Provide the [x, y] coordinate of the cell's center where the given text is located.  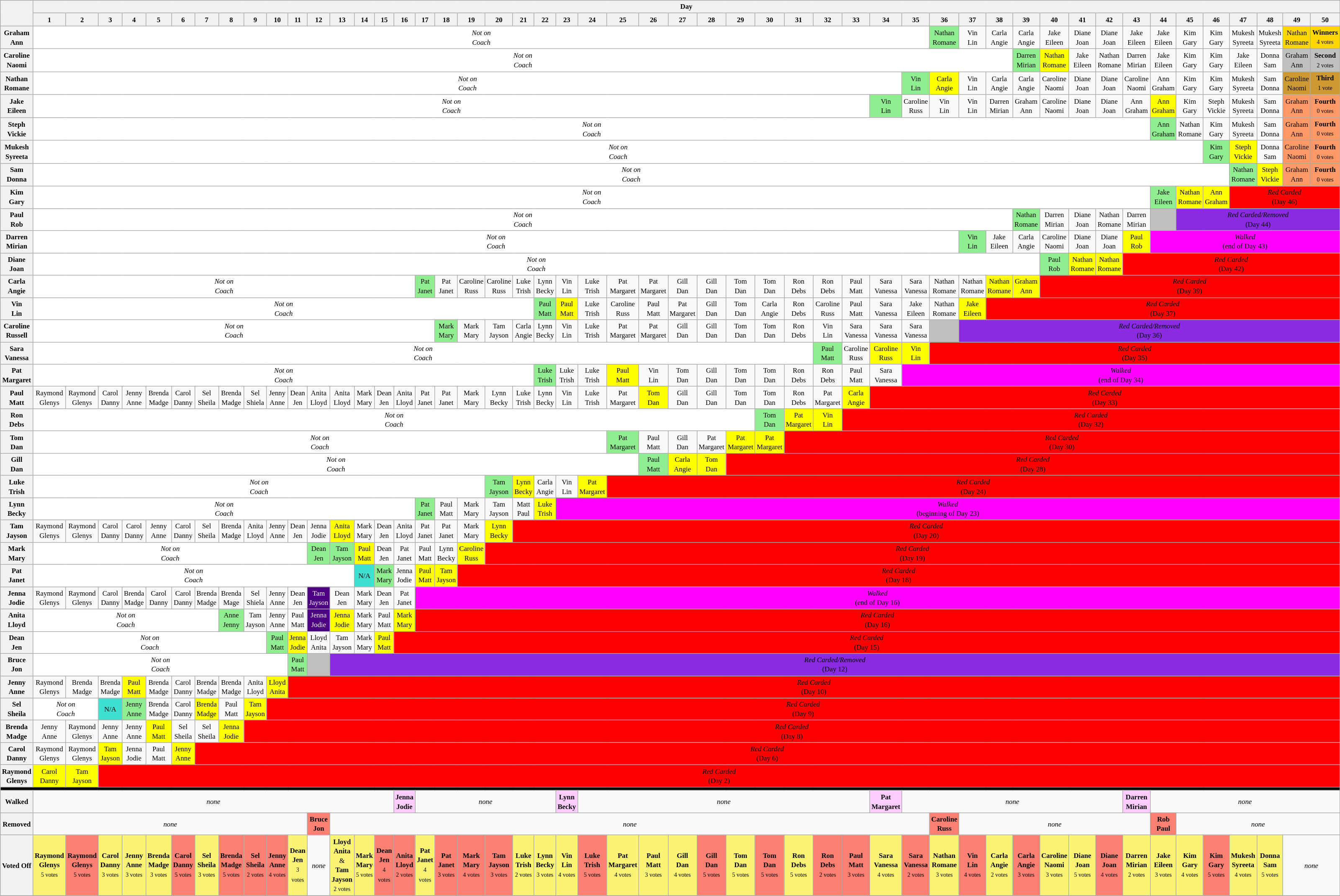
Red Carded(Day 18) [898, 576]
AnneJenny [231, 620]
9 [255, 20]
RobPaul [1163, 824]
Red Carded(Day 8) [792, 731]
NathanRomane3 votes [944, 865]
RonDebs2 votes [828, 865]
Red Carded(Day 9) [803, 709]
Walked [17, 801]
Walked(end of Day 16) [877, 598]
DarrenMirian2 votes [1137, 865]
CarolDanny5 votes [183, 865]
CarolDanny3 votes [110, 865]
LukeTrish2 votes [523, 865]
31 [798, 20]
20 [499, 20]
41 [1082, 20]
JennyAnne4 votes [277, 865]
30 [769, 20]
18 [446, 20]
14 [364, 20]
22 [545, 20]
24 [592, 20]
2 [82, 20]
45 [1190, 20]
Red Carded(Day 20) [926, 531]
25 [623, 20]
35 [916, 20]
13 [342, 20]
SelSheila2 votes [255, 865]
Removed [17, 824]
TamJayson3 votes [499, 865]
Walked(end of Day 43) [1245, 242]
15 [384, 20]
29 [741, 20]
Red Carded(Day 46) [1284, 197]
PatJanet3 votes [446, 865]
42 [1109, 20]
Red Carded(Day 42) [1231, 264]
6 [183, 20]
44 [1163, 20]
GillDan5 votes [711, 865]
BrendaMadge3 votes [159, 865]
CarlaAngie3 votes [1026, 865]
GillDan4 votes [682, 865]
KimGary5 votes [1216, 865]
27 [682, 20]
43 [1137, 20]
SaraVanessa4 votes [886, 865]
4 [134, 20]
Red Carded(Day 32) [1091, 420]
49 [1297, 20]
MarkMary4 votes [471, 865]
CarolineNaomi3 votes [1054, 865]
DianeJoan4 votes [1109, 865]
KimGary4 votes [1190, 865]
Red Carded/Removed(Day 36) [1150, 330]
48 [1270, 20]
17 [425, 20]
Walked(beginning of Day 23) [947, 509]
23 [567, 20]
7 [207, 20]
Red Carded(Day 24) [973, 487]
Day [686, 7]
Red Carded(Day 6) [767, 754]
MattPaul [523, 509]
34 [886, 20]
11 [298, 20]
DianeJoan5 votes [1082, 865]
SelSheila3 votes [207, 865]
DonnaSam5 votes [1270, 865]
LloydAnita&TamJayson2 votes [342, 865]
AnitaLloyd2 votes [404, 865]
32 [828, 20]
Red Carded(Day 19) [912, 554]
Red Carded(Day 39) [1189, 286]
Red Carded(Day 33) [1105, 397]
33 [856, 20]
Red Carded(Day 10) [814, 687]
46 [1216, 20]
5 [159, 20]
Red Carded(Day 2) [719, 776]
Second2 votes [1325, 60]
DeanJen4 votes [384, 865]
Red Carded(Day 37) [1163, 309]
Red Carded/Removed(Day 12) [834, 665]
Red Carded/Removed(Day 44) [1258, 219]
50 [1325, 20]
SaraVanessa2 votes [916, 865]
38 [999, 20]
10 [277, 20]
BrendaMage [231, 598]
MukeshSyreeta4 votes [1243, 865]
12 [319, 20]
36 [944, 20]
Red Carded(Day 16) [877, 620]
PatMargaret4 votes [623, 865]
19 [471, 20]
37 [973, 20]
47 [1243, 20]
39 [1026, 20]
JakeEileen3 votes [1163, 865]
26 [654, 20]
Voted Off [17, 865]
Third1 vote [1325, 84]
Red Carded(Day 30) [1062, 442]
Winners4 votes [1325, 38]
RonDebs5 votes [798, 865]
21 [523, 20]
PatJanet4 votes [425, 865]
LukeTrish5 votes [592, 865]
CarolineRussell [17, 330]
MarkMary5 votes [364, 865]
8 [231, 20]
DeanJen3 votes [298, 865]
3 [110, 20]
Red Carded(Day 35) [1135, 353]
BrendaMadge5 votes [231, 865]
Red Carded(Day 15) [867, 643]
40 [1054, 20]
28 [711, 20]
Walked(end of Day 34) [1121, 376]
Red Carded(Day 28) [1033, 464]
JennyAnne3 votes [134, 865]
1 [49, 20]
CarlaAngie2 votes [999, 865]
16 [404, 20]
LynnBecky3 votes [545, 865]
